Identify which cell holds the provided text, then report its [x, y] central coordinate. 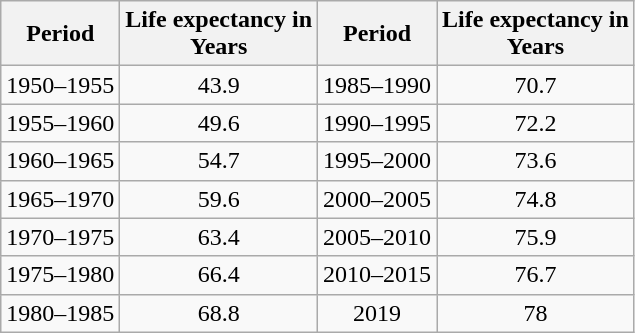
59.6 [219, 199]
66.4 [219, 275]
2010–2015 [378, 275]
73.6 [536, 161]
2019 [378, 313]
1990–1995 [378, 123]
68.8 [219, 313]
70.7 [536, 85]
78 [536, 313]
1980–1985 [60, 313]
74.8 [536, 199]
1965–1970 [60, 199]
2005–2010 [378, 237]
1985–1990 [378, 85]
49.6 [219, 123]
72.2 [536, 123]
75.9 [536, 237]
54.7 [219, 161]
2000–2005 [378, 199]
76.7 [536, 275]
1975–1980 [60, 275]
1955–1960 [60, 123]
1995–2000 [378, 161]
1950–1955 [60, 85]
63.4 [219, 237]
1970–1975 [60, 237]
1960–1965 [60, 161]
43.9 [219, 85]
